Return the [x, y] coordinate for the center point of the cell that contains the specified text.  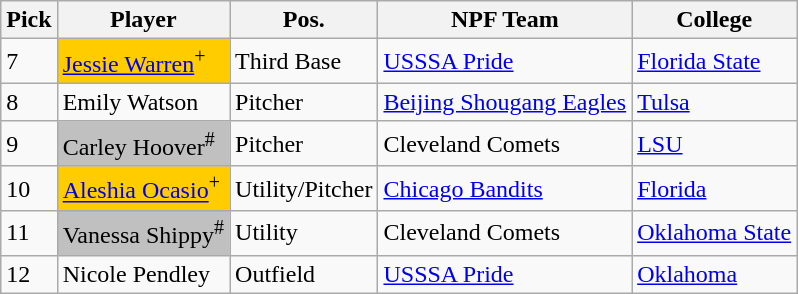
10 [29, 188]
Outfield [304, 274]
Beijing Shougang Eagles [505, 102]
Pos. [304, 20]
Florida State [714, 62]
Aleshia Ocasio+ [143, 188]
College [714, 20]
Vanessa Shippy# [143, 234]
Florida [714, 188]
Chicago Bandits [505, 188]
NPF Team [505, 20]
Pick [29, 20]
Carley Hoover# [143, 144]
Emily Watson [143, 102]
Jessie Warren+ [143, 62]
7 [29, 62]
8 [29, 102]
12 [29, 274]
11 [29, 234]
Tulsa [714, 102]
Player [143, 20]
Oklahoma State [714, 234]
Utility/Pitcher [304, 188]
Nicole Pendley [143, 274]
Oklahoma [714, 274]
LSU [714, 144]
Utility [304, 234]
Third Base [304, 62]
9 [29, 144]
